Return (X, Y) of the center of cell containing provided text 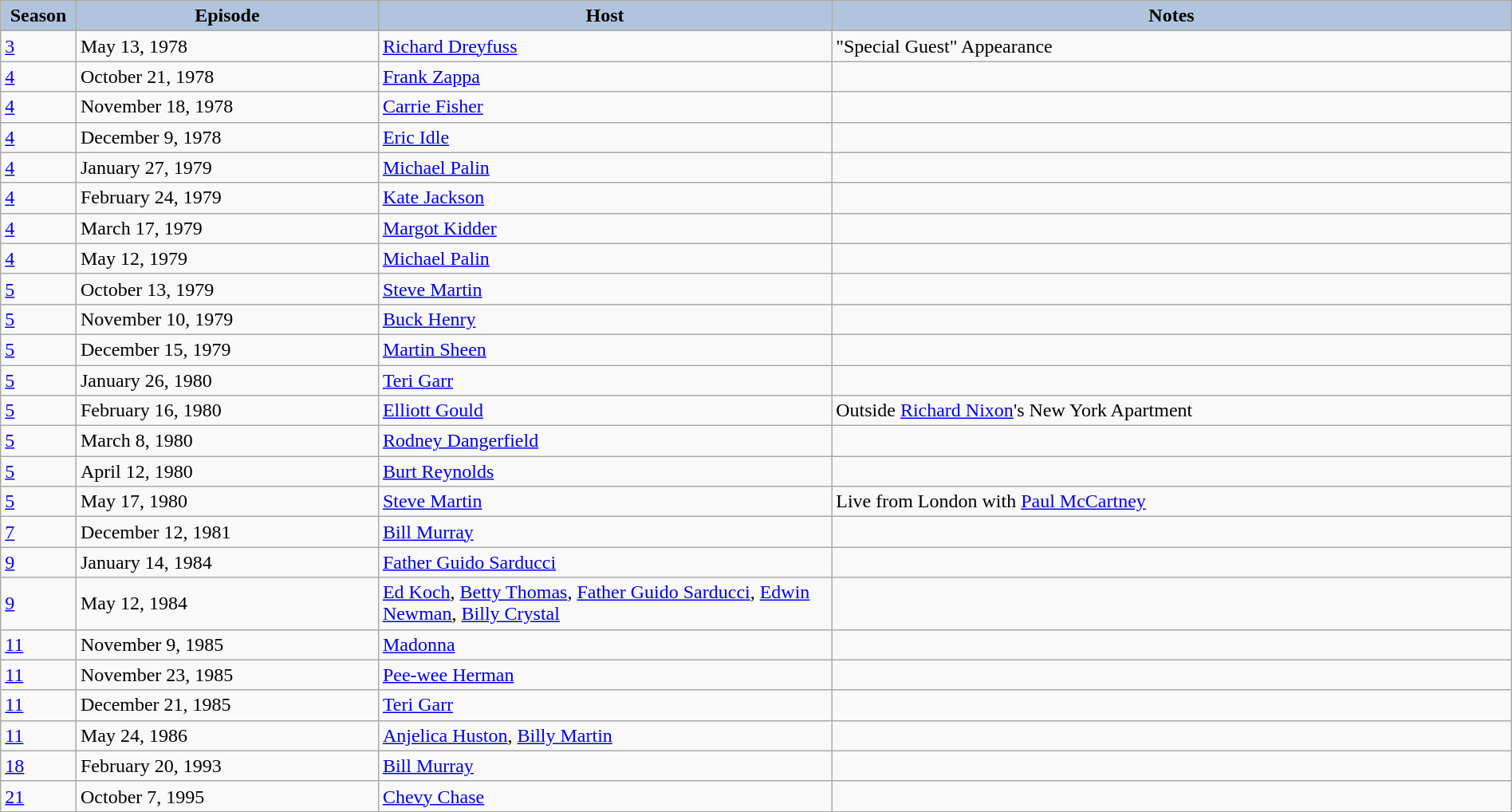
Margot Kidder (604, 228)
May 12, 1984 (226, 603)
"Special Guest" Appearance (1172, 46)
21 (38, 796)
December 9, 1978 (226, 137)
3 (38, 46)
Madonna (604, 644)
October 13, 1979 (226, 289)
Eric Idle (604, 137)
Outside Richard Nixon's New York Apartment (1172, 411)
February 20, 1993 (226, 766)
Chevy Chase (604, 796)
November 18, 1978 (226, 107)
Kate Jackson (604, 198)
Rodney Dangerfield (604, 441)
April 12, 1980 (226, 471)
Buck Henry (604, 319)
7 (38, 532)
October 7, 1995 (226, 796)
December 21, 1985 (226, 705)
May 13, 1978 (226, 46)
Richard Dreyfuss (604, 46)
March 8, 1980 (226, 441)
October 21, 1978 (226, 77)
January 27, 1979 (226, 168)
Season (38, 16)
May 24, 1986 (226, 735)
Father Guido Sarducci (604, 562)
Burt Reynolds (604, 471)
January 14, 1984 (226, 562)
December 12, 1981 (226, 532)
May 17, 1980 (226, 502)
Carrie Fisher (604, 107)
May 12, 1979 (226, 258)
November 10, 1979 (226, 319)
18 (38, 766)
November 9, 1985 (226, 644)
Pee-wee Herman (604, 675)
Anjelica Huston, Billy Martin (604, 735)
March 17, 1979 (226, 228)
Martin Sheen (604, 349)
Host (604, 16)
February 16, 1980 (226, 411)
Ed Koch, Betty Thomas, Father Guido Sarducci, Edwin Newman, Billy Crystal (604, 603)
February 24, 1979 (226, 198)
Episode (226, 16)
November 23, 1985 (226, 675)
January 26, 1980 (226, 380)
December 15, 1979 (226, 349)
Notes (1172, 16)
Elliott Gould (604, 411)
Live from London with Paul McCartney (1172, 502)
Frank Zappa (604, 77)
